Search for the cell housing the specified text and yield its [X, Y] center coordinate. 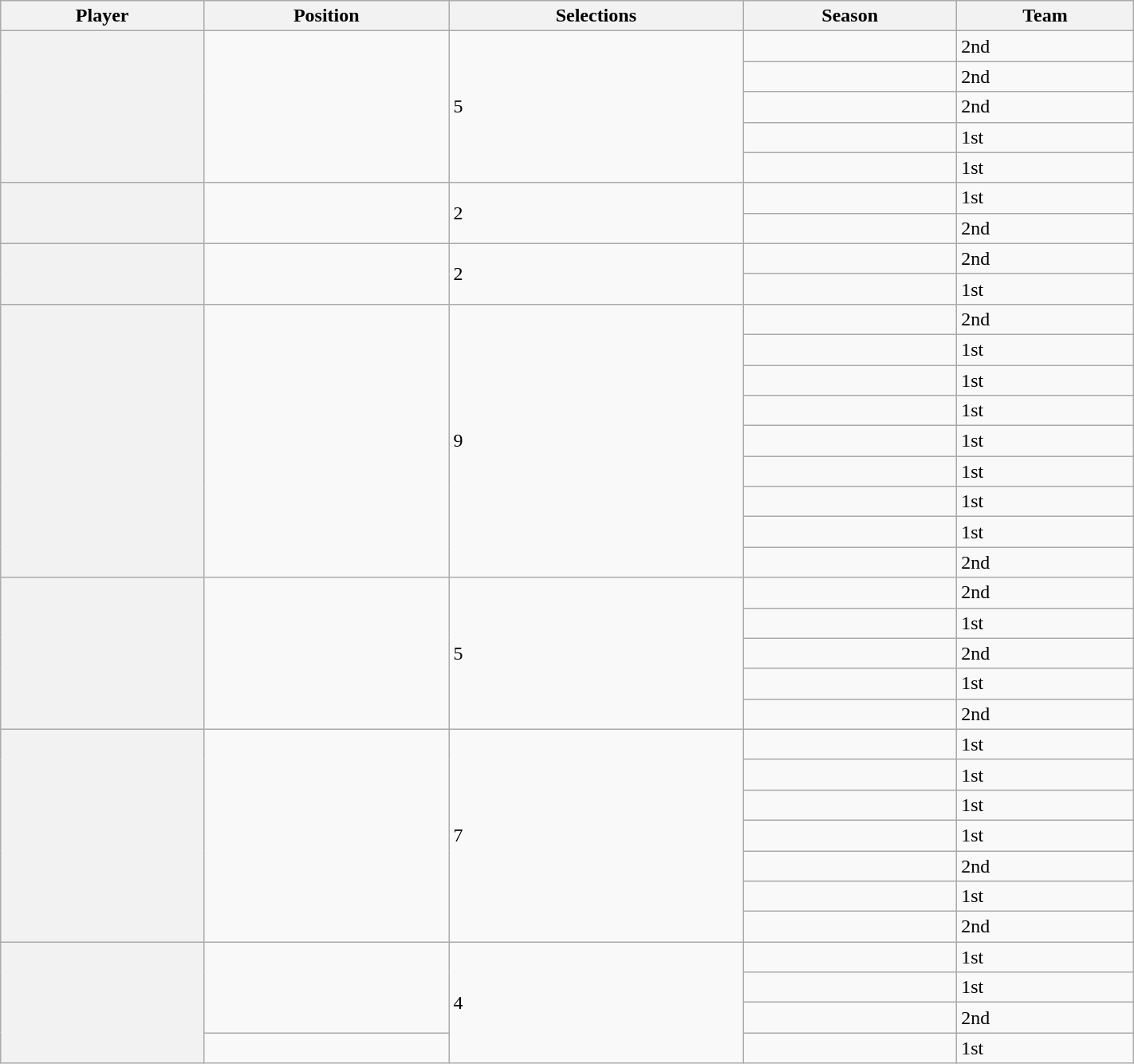
4 [597, 1003]
7 [597, 835]
Position [327, 16]
Team [1045, 16]
Player [102, 16]
Season [850, 16]
Selections [597, 16]
9 [597, 440]
